Detect which cell encompasses the target text, then output its [X, Y] center coordinate. 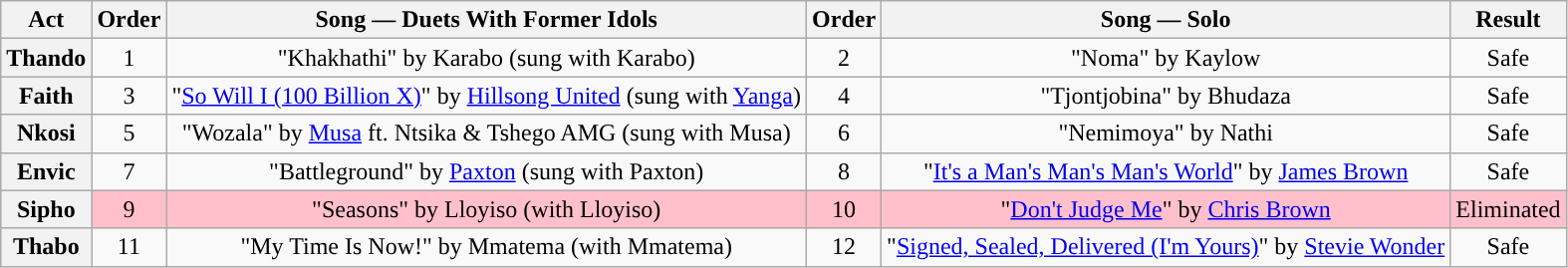
"Seasons" by Lloyiso (with Lloyiso) [486, 209]
Act [46, 20]
Thando [46, 58]
Thabo [46, 247]
"Don't Judge Me" by Chris Brown [1166, 209]
"Signed, Sealed, Delivered (I'm Yours)" by Stevie Wonder [1166, 247]
4 [845, 96]
Result [1508, 20]
"Nemimoya" by Nathi [1166, 134]
"My Time Is Now!" by Mmatema (with Mmatema) [486, 247]
12 [845, 247]
3 [130, 96]
"So Will I (100 Billion X)" by Hillsong United (sung with Yanga) [486, 96]
11 [130, 247]
Song — Duets With Former Idols [486, 20]
Eliminated [1508, 209]
5 [130, 134]
6 [845, 134]
1 [130, 58]
9 [130, 209]
"Tjontjobina" by Bhudaza [1166, 96]
2 [845, 58]
Faith [46, 96]
Envic [46, 171]
Song — Solo [1166, 20]
"Noma" by Kaylow [1166, 58]
10 [845, 209]
7 [130, 171]
Nkosi [46, 134]
"It's a Man's Man's Man's World" by James Brown [1166, 171]
"Wozala" by Musa ft. Ntsika & Tshego AMG (sung with Musa) [486, 134]
Sipho [46, 209]
"Battleground" by Paxton (sung with Paxton) [486, 171]
"Khakhathi" by Karabo (sung with Karabo) [486, 58]
8 [845, 171]
